Determine the [X, Y] coordinate at the center of the cell enclosing the given text.  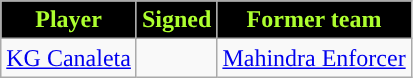
KG Canaleta [69, 58]
Player [69, 20]
Mahindra Enforcer [314, 58]
Former team [314, 20]
Signed [176, 20]
